For the text-containing cell, return its midpoint in (x, y) coordinate format. 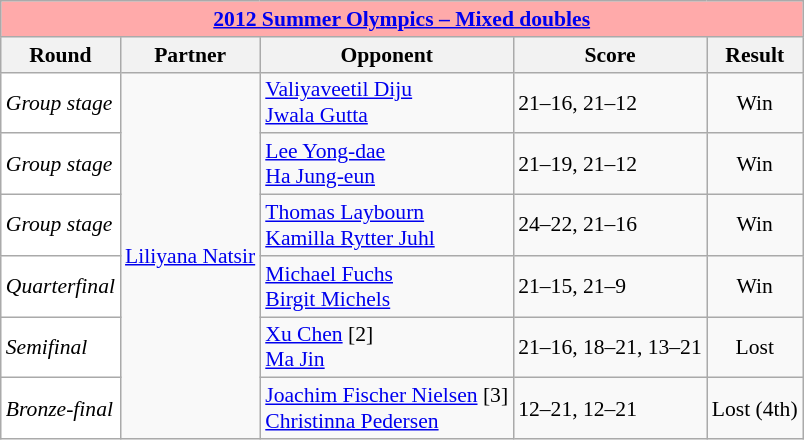
12–21, 12–21 (610, 408)
Result (755, 55)
Bronze-final (60, 408)
Semifinal (60, 348)
Xu Chen [2] Ma Jin (386, 348)
Quarterfinal (60, 286)
24–22, 21–16 (610, 226)
Opponent (386, 55)
Michael Fuchs Birgit Michels (386, 286)
Joachim Fischer Nielsen [3] Christinna Pedersen (386, 408)
21–16, 18–21, 13–21 (610, 348)
Liliyana Natsir (190, 256)
Lost (4th) (755, 408)
21–16, 21–12 (610, 102)
Lee Yong-dae Ha Jung-eun (386, 164)
2012 Summer Olympics – Mixed doubles (402, 19)
Round (60, 55)
Lost (755, 348)
21–15, 21–9 (610, 286)
Score (610, 55)
Valiyaveetil Diju Jwala Gutta (386, 102)
21–19, 21–12 (610, 164)
Partner (190, 55)
Thomas Laybourn Kamilla Rytter Juhl (386, 226)
